Capture the cell that displays the provided text and extract its [x, y] central coordinate. 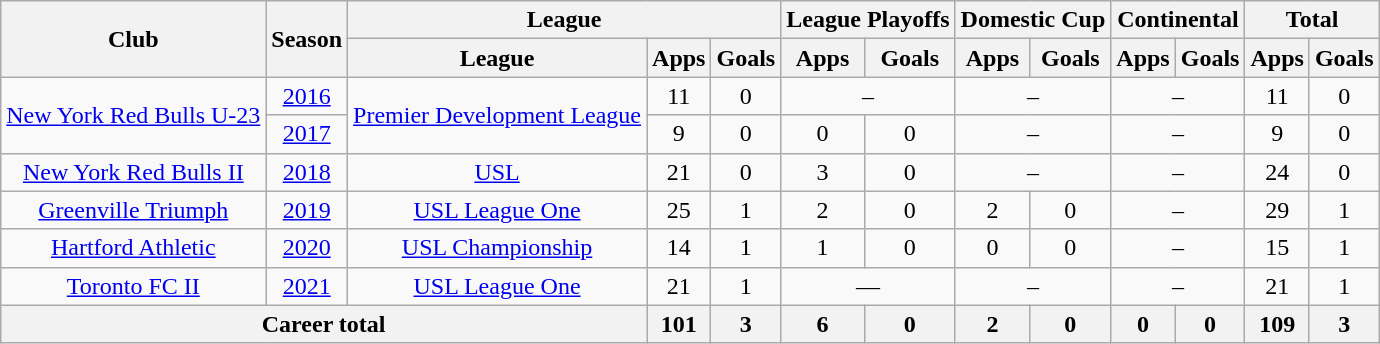
6 [823, 324]
2016 [307, 96]
Career total [324, 324]
14 [679, 248]
109 [1277, 324]
2018 [307, 172]
2019 [307, 210]
15 [1277, 248]
25 [679, 210]
USL [498, 172]
Season [307, 39]
2017 [307, 134]
2020 [307, 248]
24 [1277, 172]
New York Red Bulls U-23 [134, 115]
Toronto FC II [134, 286]
Continental [1178, 20]
Club [134, 39]
29 [1277, 210]
New York Red Bulls II [134, 172]
USL Championship [498, 248]
Premier Development League [498, 115]
2021 [307, 286]
Domestic Cup [1033, 20]
Total [1312, 20]
101 [679, 324]
League Playoffs [868, 20]
Greenville Triumph [134, 210]
Hartford Athletic [134, 248]
— [868, 286]
